Extract the (X, Y) coordinate from the center of the cell holding the provided text.  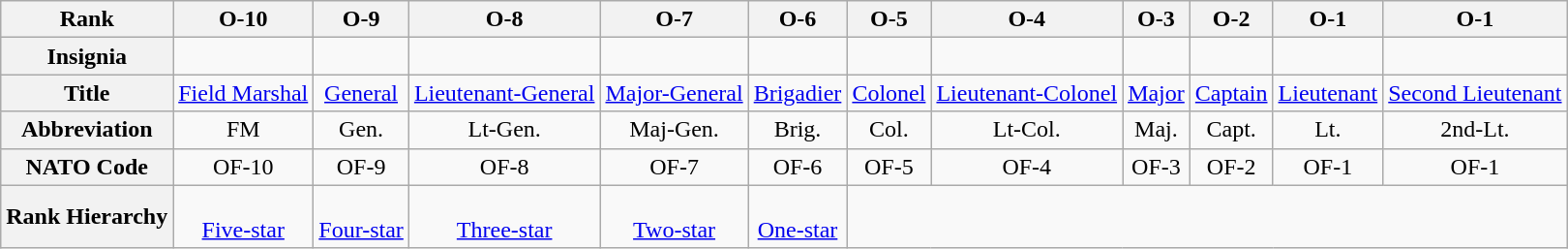
OF-4 (1027, 167)
Capt. (1231, 130)
Five-star (244, 217)
OF-6 (798, 167)
OF-9 (362, 167)
O-8 (504, 19)
Maj. (1157, 130)
Two-star (674, 217)
Lt-Gen. (504, 130)
Lieutenant (1328, 93)
Title (87, 93)
2nd-Lt. (1475, 130)
Three-star (504, 217)
Major-General (674, 93)
O-5 (889, 19)
Maj-Gen. (674, 130)
OF-8 (504, 167)
Captain (1231, 93)
NATO Code (87, 167)
O-4 (1027, 19)
O-3 (1157, 19)
Gen. (362, 130)
OF-3 (1157, 167)
Rank Hierarchy (87, 217)
O-6 (798, 19)
Field Marshal (244, 93)
Second Lieutenant (1475, 93)
FM (244, 130)
Brigadier (798, 93)
Lieutenant-Colonel (1027, 93)
Lt-Col. (1027, 130)
O-9 (362, 19)
OF-10 (244, 167)
O-2 (1231, 19)
OF-5 (889, 167)
General (362, 93)
OF-7 (674, 167)
Colonel (889, 93)
Lieutenant-General (504, 93)
Lt. (1328, 130)
OF-2 (1231, 167)
One-star (798, 217)
O-10 (244, 19)
Rank (87, 19)
Major (1157, 93)
Brig. (798, 130)
Insignia (87, 56)
Abbreviation (87, 130)
O-7 (674, 19)
Four-star (362, 217)
Col. (889, 130)
